Scan for the cell matching the given text and deliver its [X, Y] coordinate at center. 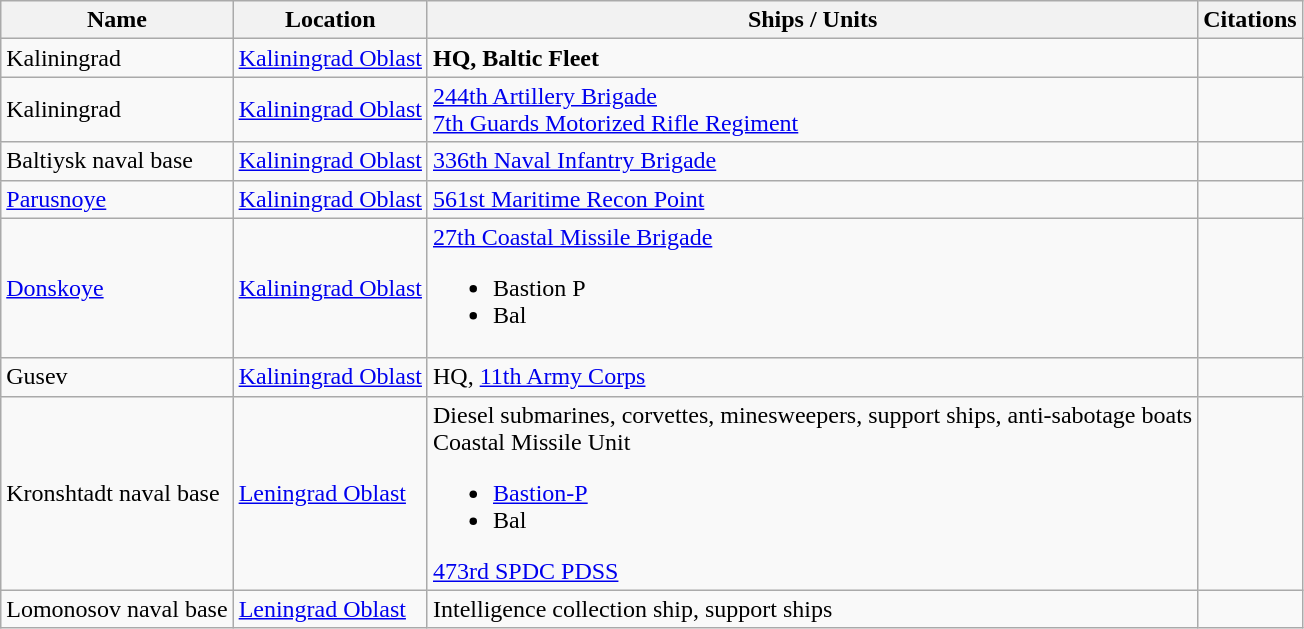
27th Coastal Missile BrigadeBastion PBal [812, 288]
244th Artillery Brigade7th Guards Motorized Rifle Regiment [812, 110]
Ships / Units [812, 20]
Gusev [117, 377]
HQ, Baltic Fleet [812, 58]
Diesel submarines, corvettes, minesweepers, support ships, anti-sabotage boatsCoastal Missile UnitBastion-PBal473rd SPDC PDSS [812, 493]
Location [330, 20]
Lomonosov naval base [117, 609]
Intelligence collection ship, support ships [812, 609]
Kronshtadt naval base [117, 493]
Donskoye [117, 288]
Baltiysk naval base [117, 161]
Name [117, 20]
Citations [1250, 20]
Parusnoye [117, 199]
HQ, 11th Army Corps [812, 377]
336th Naval Infantry Brigade [812, 161]
561st Maritime Recon Point [812, 199]
